Return the [x, y] coordinate for the center point of the cell that contains the specified text.  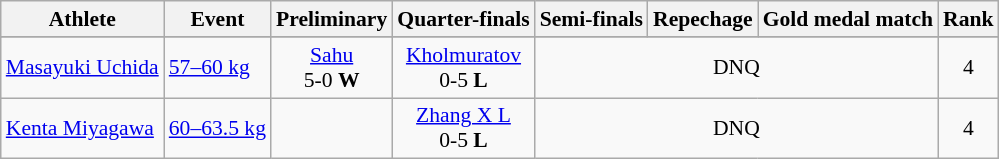
Preliminary [332, 19]
Athlete [82, 19]
Masayuki Uchida [82, 68]
Kholmuratov0-5 L [463, 68]
Sahu5-0 W [332, 68]
Zhang X L0-5 L [463, 128]
Repechage [703, 19]
Rank [968, 19]
Event [218, 19]
60–63.5 kg [218, 128]
Gold medal match [848, 19]
Kenta Miyagawa [82, 128]
57–60 kg [218, 68]
Quarter-finals [463, 19]
Semi-finals [592, 19]
